Provide the [X, Y] coordinate of the cell's center where the given text is located.  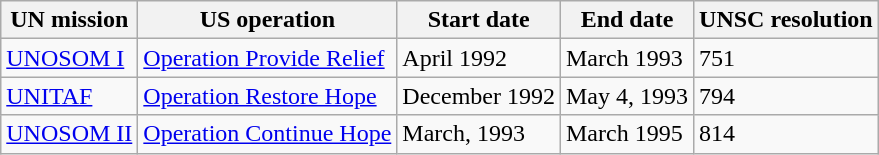
March, 1993 [479, 134]
UN mission [70, 20]
May 4, 1993 [626, 96]
March 1995 [626, 134]
Operation Continue Hope [268, 134]
December 1992 [479, 96]
Start date [479, 20]
794 [786, 96]
US operation [268, 20]
April 1992 [479, 58]
Operation Restore Hope [268, 96]
UNSC resolution [786, 20]
UNITAF [70, 96]
End date [626, 20]
UNOSOM I [70, 58]
Operation Provide Relief [268, 58]
814 [786, 134]
March 1993 [626, 58]
751 [786, 58]
UNOSOM II [70, 134]
